Extract the [X, Y] coordinate from the center of the cell holding the provided text.  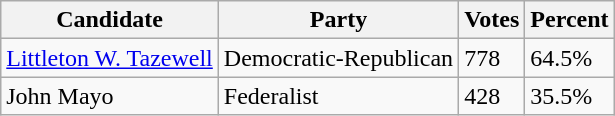
Democratic-Republican [338, 58]
778 [492, 58]
35.5% [570, 96]
Percent [570, 20]
Votes [492, 20]
John Mayo [110, 96]
Littleton W. Tazewell [110, 58]
64.5% [570, 58]
Candidate [110, 20]
428 [492, 96]
Federalist [338, 96]
Party [338, 20]
